Detect which cell encompasses the target text, then output its [x, y] center coordinate. 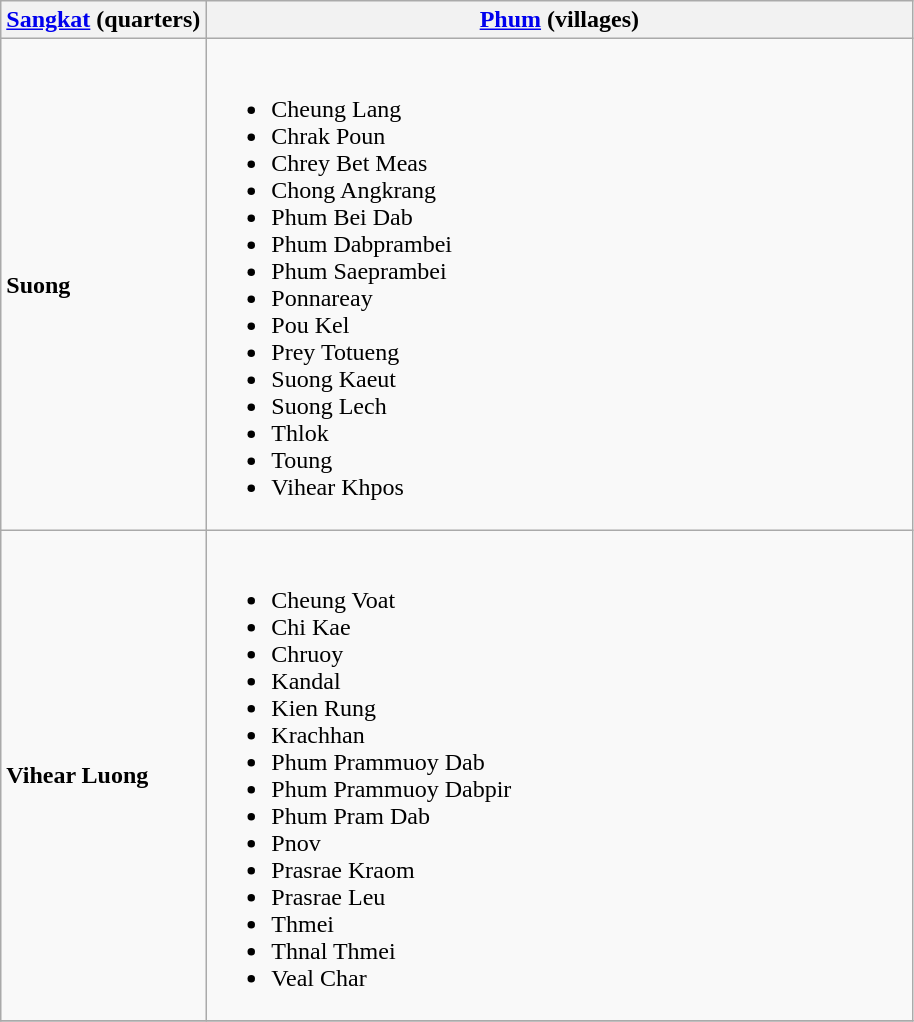
Suong [104, 284]
Phum (villages) [560, 20]
Vihear Luong [104, 776]
Sangkat (quarters) [104, 20]
